Search for the cell housing the specified text and yield its (X, Y) center coordinate. 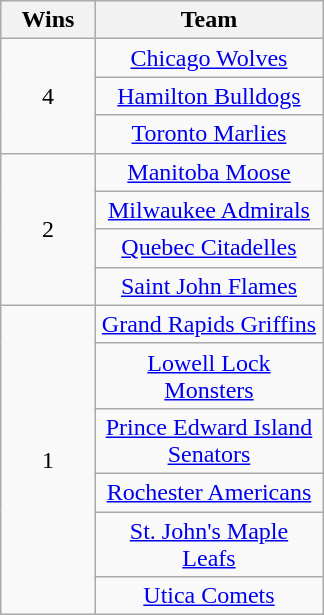
4 (48, 96)
Milwaukee Admirals (210, 210)
Hamilton Bulldogs (210, 96)
Chicago Wolves (210, 58)
St. John's Maple Leafs (210, 544)
2 (48, 229)
1 (48, 460)
Lowell Lock Monsters (210, 376)
Wins (48, 20)
Utica Comets (210, 596)
Quebec Citadelles (210, 248)
Manitoba Moose (210, 172)
Rochester Americans (210, 492)
Toronto Marlies (210, 134)
Team (210, 20)
Saint John Flames (210, 286)
Prince Edward Island Senators (210, 440)
Grand Rapids Griffins (210, 324)
